Determine the (X, Y) coordinate at the center of the cell enclosing the given text.  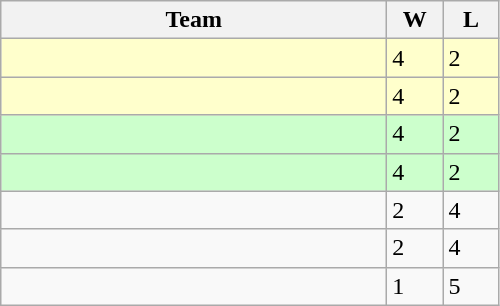
5 (471, 286)
1 (415, 286)
L (471, 20)
W (415, 20)
Team (194, 20)
